Extract the [X, Y] coordinate from the center of the cell holding the provided text.  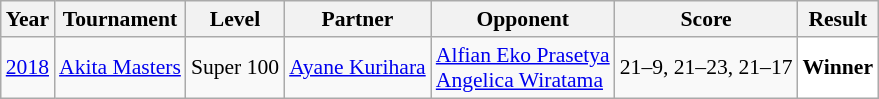
Result [838, 19]
Akita Masters [120, 68]
Opponent [523, 19]
Year [28, 19]
Super 100 [235, 68]
Partner [358, 19]
Tournament [120, 19]
2018 [28, 68]
Alfian Eko Prasetya Angelica Wiratama [523, 68]
Ayane Kurihara [358, 68]
Score [706, 19]
21–9, 21–23, 21–17 [706, 68]
Winner [838, 68]
Level [235, 19]
